Return the (x, y) coordinate for the center point of the cell that contains the specified text.  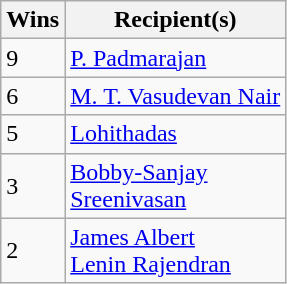
Lohithadas (176, 134)
6 (33, 96)
M. T. Vasudevan Nair (176, 96)
Recipient(s) (176, 20)
P. Padmarajan (176, 58)
9 (33, 58)
James AlbertLenin Rajendran (176, 250)
Bobby-SanjaySreenivasan (176, 186)
3 (33, 186)
Wins (33, 20)
5 (33, 134)
2 (33, 250)
